Extract the [x, y] coordinate from the center of the cell holding the provided text.  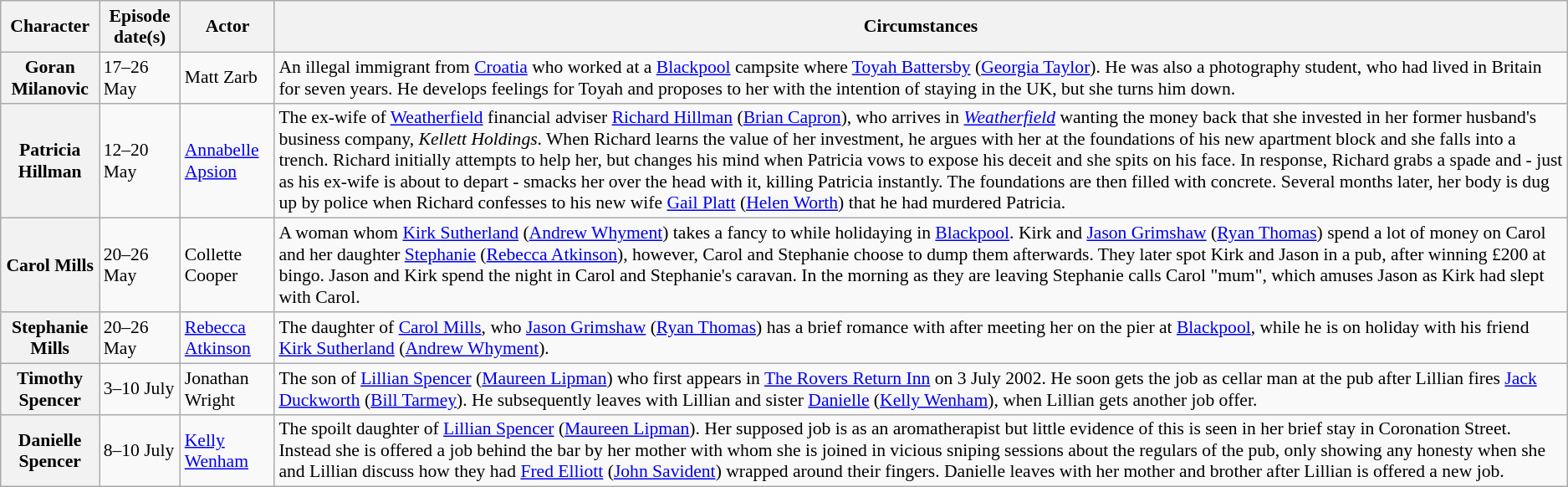
Episode date(s) [140, 27]
Rebecca Atkinson [227, 338]
17–26 May [140, 77]
Character [50, 27]
Patricia Hillman [50, 161]
12–20 May [140, 161]
Collette Cooper [227, 265]
Circumstances [920, 27]
Timothy Spencer [50, 388]
Actor [227, 27]
Goran Milanovic [50, 77]
Matt Zarb [227, 77]
Annabelle Apsion [227, 161]
Danielle Spencer [50, 450]
Kelly Wenham [227, 450]
Jonathan Wright [227, 388]
Carol Mills [50, 265]
3–10 July [140, 388]
8–10 July [140, 450]
Stephanie Mills [50, 338]
